Extract the [X, Y] coordinate from the center of the cell holding the provided text.  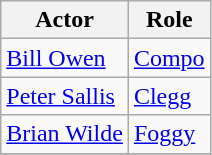
Brian Wilde [65, 134]
Compo [169, 58]
Peter Sallis [65, 96]
Actor [65, 20]
Foggy [169, 134]
Clegg [169, 96]
Bill Owen [65, 58]
Role [169, 20]
